Scan for the cell matching the given text and deliver its [x, y] coordinate at center. 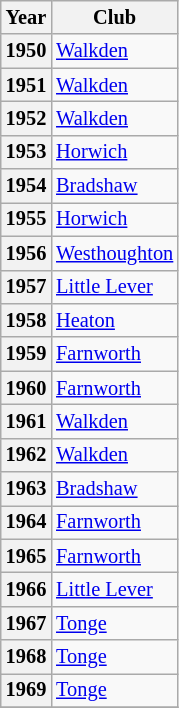
1968 [26, 657]
Westhoughton [114, 253]
1962 [26, 455]
1969 [26, 690]
1959 [26, 354]
1964 [26, 522]
Heaton [114, 320]
1967 [26, 623]
1951 [26, 85]
1956 [26, 253]
1952 [26, 118]
1958 [26, 320]
1960 [26, 388]
Year [26, 17]
1957 [26, 287]
1954 [26, 186]
1950 [26, 51]
1953 [26, 152]
1961 [26, 421]
1955 [26, 219]
1965 [26, 556]
1963 [26, 489]
1966 [26, 589]
Club [114, 17]
